Search for the cell housing the specified text and yield its (x, y) center coordinate. 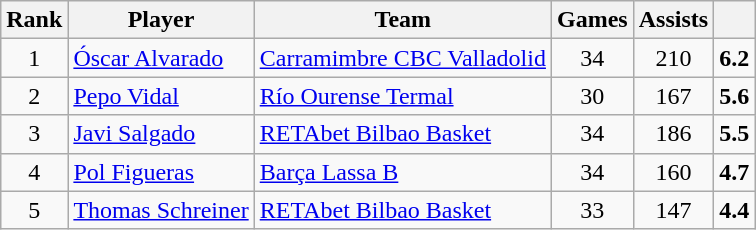
4 (34, 172)
186 (673, 134)
Assists (673, 20)
33 (592, 210)
210 (673, 58)
167 (673, 96)
147 (673, 210)
Rank (34, 20)
Óscar Alvarado (161, 58)
30 (592, 96)
3 (34, 134)
Javi Salgado (161, 134)
6.2 (734, 58)
Games (592, 20)
Barça Lassa B (402, 172)
Pepo Vidal (161, 96)
160 (673, 172)
Río Ourense Termal (402, 96)
Carramimbre CBC Valladolid (402, 58)
Player (161, 20)
2 (34, 96)
5.5 (734, 134)
4.7 (734, 172)
5.6 (734, 96)
5 (34, 210)
Team (402, 20)
4.4 (734, 210)
Thomas Schreiner (161, 210)
Pol Figueras (161, 172)
1 (34, 58)
